Extract the (X, Y) coordinate from the center of the cell holding the provided text.  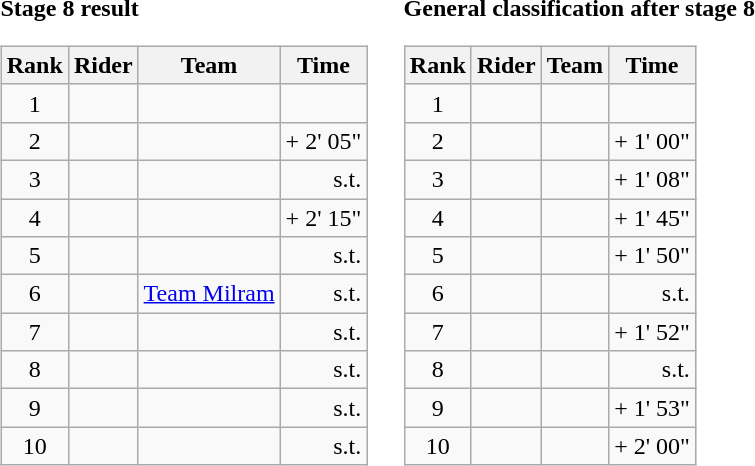
+ 1' 53" (652, 408)
+ 2' 05" (324, 141)
+ 1' 50" (652, 256)
Team Milram (209, 294)
+ 2' 15" (324, 217)
+ 2' 00" (652, 446)
+ 1' 45" (652, 217)
+ 1' 00" (652, 141)
+ 1' 52" (652, 332)
+ 1' 08" (652, 179)
